Locate the cell with the specified text and output its [x, y] center coordinate. 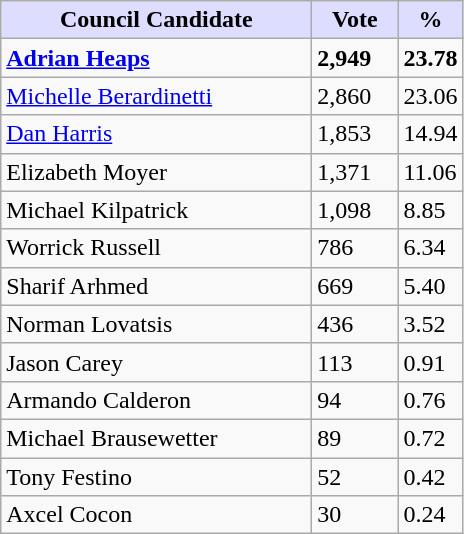
8.85 [430, 210]
2,949 [355, 58]
Michael Kilpatrick [156, 210]
0.72 [430, 438]
14.94 [430, 134]
6.34 [430, 248]
89 [355, 438]
Michael Brausewetter [156, 438]
5.40 [430, 286]
94 [355, 400]
Sharif Arhmed [156, 286]
Norman Lovatsis [156, 324]
0.42 [430, 477]
Axcel Cocon [156, 515]
Vote [355, 20]
% [430, 20]
52 [355, 477]
0.76 [430, 400]
113 [355, 362]
30 [355, 515]
Dan Harris [156, 134]
2,860 [355, 96]
Worrick Russell [156, 248]
11.06 [430, 172]
0.24 [430, 515]
1,098 [355, 210]
23.78 [430, 58]
Armando Calderon [156, 400]
Michelle Berardinetti [156, 96]
23.06 [430, 96]
1,853 [355, 134]
Adrian Heaps [156, 58]
786 [355, 248]
Tony Festino [156, 477]
436 [355, 324]
1,371 [355, 172]
Council Candidate [156, 20]
Elizabeth Moyer [156, 172]
3.52 [430, 324]
Jason Carey [156, 362]
0.91 [430, 362]
669 [355, 286]
